Return (x, y) of the center of cell containing provided text 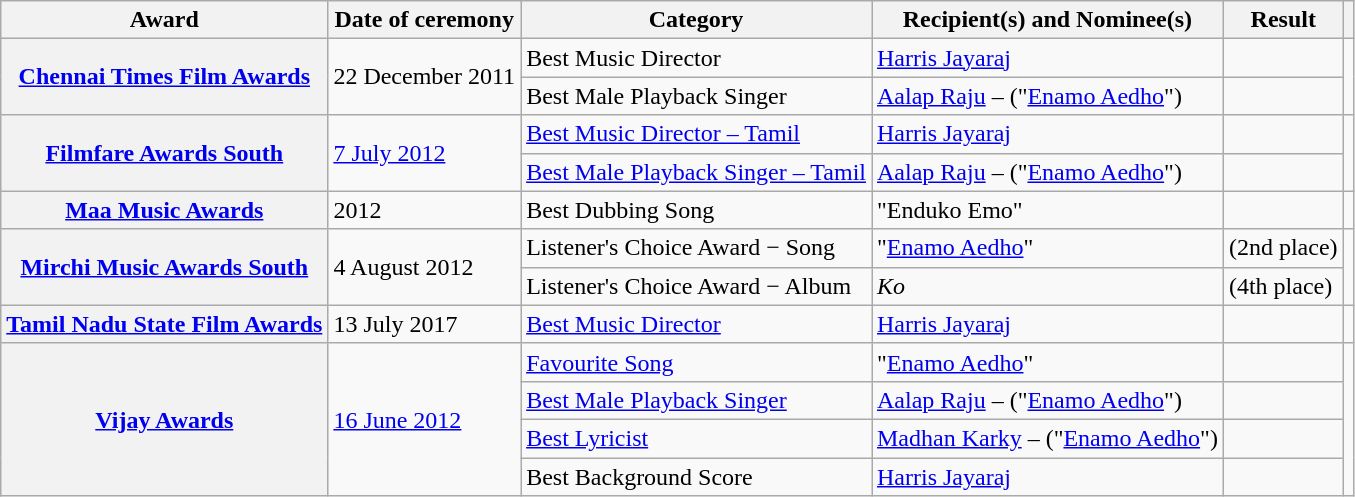
Mirchi Music Awards South (164, 267)
Best Music Director – Tamil (696, 134)
Best Male Playback Singer – Tamil (696, 172)
Favourite Song (696, 362)
Filmfare Awards South (164, 153)
Madhan Karky – ("Enamo Aedho") (1048, 438)
Maa Music Awards (164, 210)
13 July 2017 (424, 324)
Best Background Score (696, 477)
Tamil Nadu State Film Awards (164, 324)
Chennai Times Film Awards (164, 77)
16 June 2012 (424, 419)
Award (164, 20)
Category (696, 20)
Date of ceremony (424, 20)
Best Lyricist (696, 438)
2012 (424, 210)
4 August 2012 (424, 267)
"Enduko Emo" (1048, 210)
Best Dubbing Song (696, 210)
(2nd place) (1283, 248)
7 July 2012 (424, 153)
Ko (1048, 286)
Recipient(s) and Nominee(s) (1048, 20)
Listener's Choice Award − Album (696, 286)
(4th place) (1283, 286)
Result (1283, 20)
Vijay Awards (164, 419)
Listener's Choice Award − Song (696, 248)
22 December 2011 (424, 77)
